Pinpoint the cell where the given text exists, returning its [X, Y] midpoint coordinate. 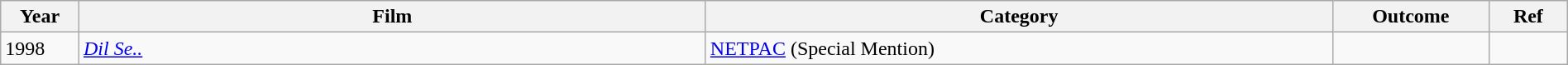
Dil Se.. [392, 48]
Film [392, 17]
Ref [1528, 17]
Category [1019, 17]
1998 [40, 48]
Outcome [1411, 17]
NETPAC (Special Mention) [1019, 48]
Year [40, 17]
